From the cell containing the given text, extract its center point as (X, Y) coordinate. 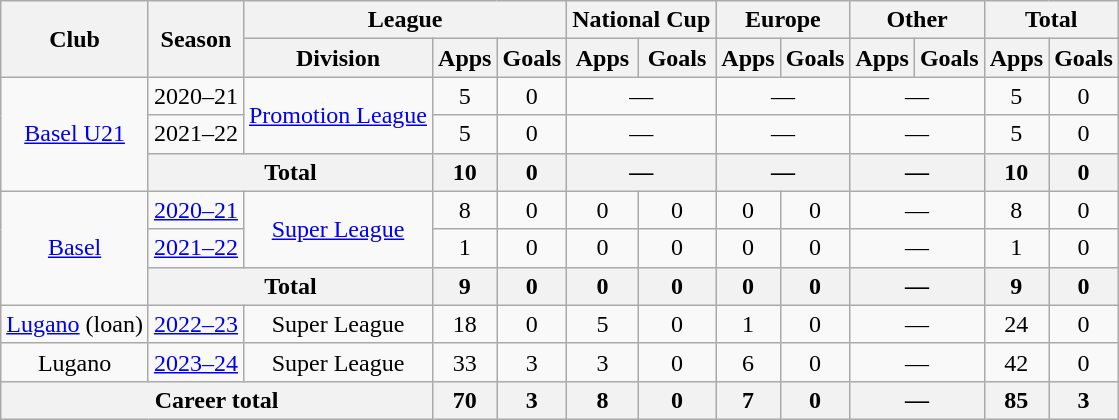
2022–23 (196, 324)
7 (748, 400)
33 (465, 362)
2023–24 (196, 362)
6 (748, 362)
24 (1016, 324)
Other (917, 20)
Career total (217, 400)
Basel (75, 248)
85 (1016, 400)
Promotion League (338, 115)
Lugano (75, 362)
Division (338, 58)
National Cup (642, 20)
Club (75, 39)
42 (1016, 362)
70 (465, 400)
Lugano (loan) (75, 324)
Basel U21 (75, 134)
League (404, 20)
18 (465, 324)
Europe (783, 20)
Season (196, 39)
